Find where the given text appears and provide that cell's center as (X, Y) coordinate. 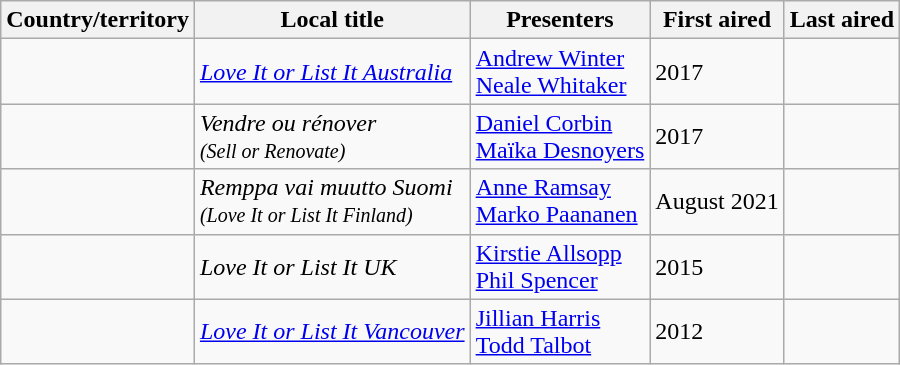
Remppa vai muutto Suomi(Love It or List It Finland) (332, 202)
August 2021 (717, 202)
Love It or List It Vancouver (332, 332)
Love It or List It Australia (332, 72)
Local title (332, 20)
Love It or List It UK (332, 266)
Kirstie AllsoppPhil Spencer (560, 266)
Daniel CorbinMaïka Desnoyers (560, 136)
Presenters (560, 20)
2015 (717, 266)
Country/territory (98, 20)
Jillian HarrisTodd Talbot (560, 332)
Andrew WinterNeale Whitaker (560, 72)
Anne RamsayMarko Paananen (560, 202)
2012 (717, 332)
Last aired (842, 20)
First aired (717, 20)
Vendre ou rénover(Sell or Renovate) (332, 136)
